Find where the given text appears and provide that cell's center as (X, Y) coordinate. 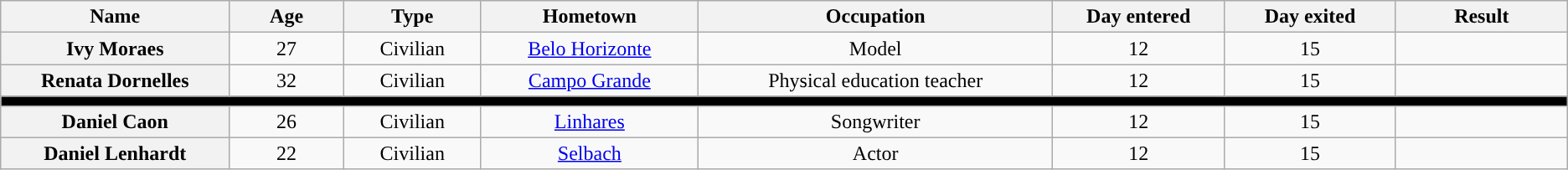
Age (286, 17)
Day entered (1139, 17)
Daniel Lenhardt (116, 153)
27 (286, 49)
Belo Horizonte (590, 49)
Name (116, 17)
Physical education teacher (876, 80)
Songwriter (876, 121)
Ivy Moraes (116, 49)
Actor (876, 153)
Model (876, 49)
32 (286, 80)
Daniel Caon (116, 121)
Linhares (590, 121)
Result (1481, 17)
Day exited (1310, 17)
26 (286, 121)
Campo Grande (590, 80)
Hometown (590, 17)
22 (286, 153)
Renata Dornelles (116, 80)
Selbach (590, 153)
Occupation (876, 17)
Type (412, 17)
